From the cell containing the given text, extract its center point as (x, y) coordinate. 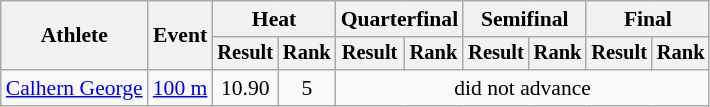
Final (648, 19)
Quarterfinal (400, 19)
Athlete (74, 36)
100 m (180, 88)
5 (307, 88)
Calhern George (74, 88)
Heat (274, 19)
did not advance (523, 88)
Semifinal (524, 19)
Event (180, 36)
10.90 (245, 88)
